Locate the cell with the specified text and output its (x, y) center coordinate. 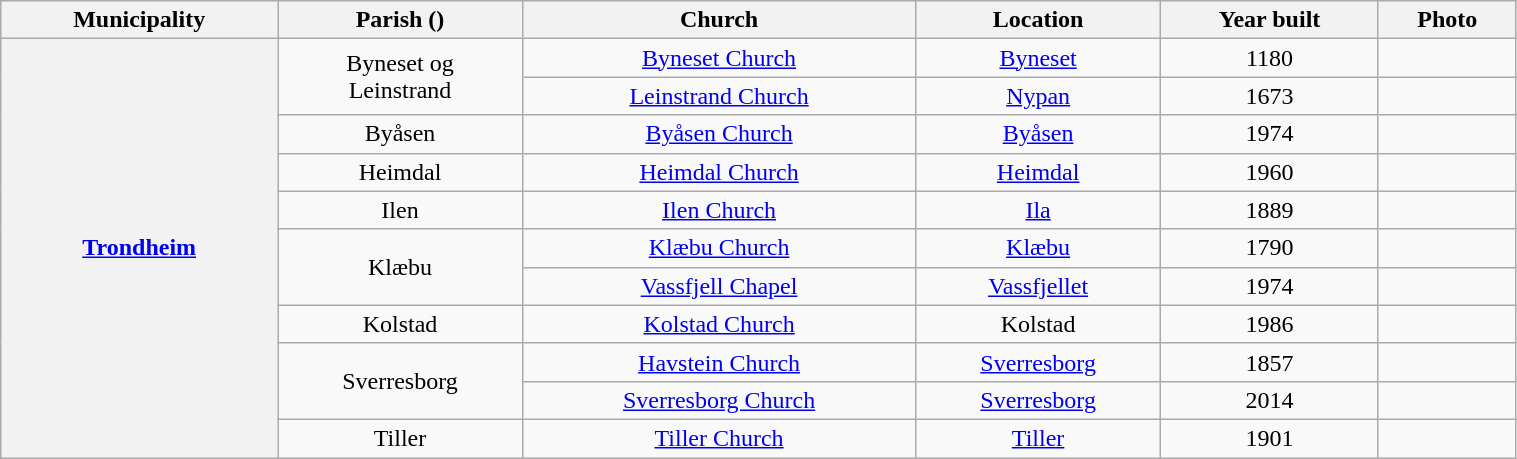
Nypan (1038, 96)
Byåsen Church (718, 134)
1180 (1270, 58)
Klæbu Church (718, 248)
1673 (1270, 96)
Ilen Church (718, 210)
Parish () (400, 20)
Vassfjellet (1038, 286)
1857 (1270, 362)
Sverresborg Church (718, 400)
Vassfjell Chapel (718, 286)
Photo (1447, 20)
Byneset ogLeinstrand (400, 77)
Havstein Church (718, 362)
1790 (1270, 248)
Heimdal Church (718, 172)
1901 (1270, 438)
1889 (1270, 210)
Ila (1038, 210)
2014 (1270, 400)
Byneset Church (718, 58)
1986 (1270, 324)
Byneset (1038, 58)
1960 (1270, 172)
Municipality (140, 20)
Tiller Church (718, 438)
Trondheim (140, 248)
Location (1038, 20)
Leinstrand Church (718, 96)
Ilen (400, 210)
Year built (1270, 20)
Church (718, 20)
Kolstad Church (718, 324)
